Determine the [X, Y] coordinate at the center of the cell enclosing the given text.  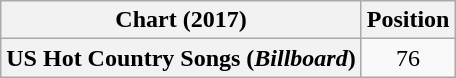
Position [408, 20]
Chart (2017) [181, 20]
76 [408, 58]
US Hot Country Songs (Billboard) [181, 58]
